Pinpoint the cell where the given text exists, returning its [X, Y] midpoint coordinate. 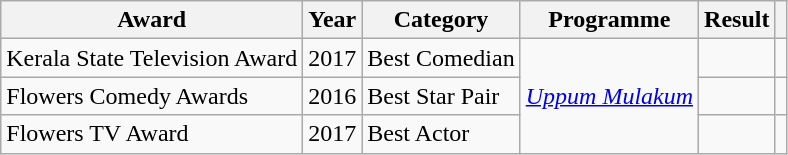
Uppum Mulakum [609, 96]
Best Star Pair [441, 96]
Result [737, 20]
Best Actor [441, 134]
Flowers Comedy Awards [152, 96]
Year [332, 20]
2016 [332, 96]
Flowers TV Award [152, 134]
Best Comedian [441, 58]
Programme [609, 20]
Award [152, 20]
Kerala State Television Award [152, 58]
Category [441, 20]
